Provide the (X, Y) coordinate of the cell's center where the given text is located.  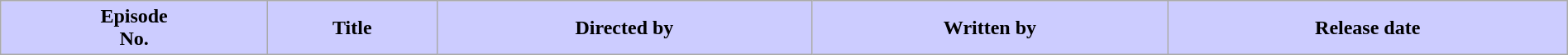
Written by (990, 28)
EpisodeNo. (134, 28)
Title (352, 28)
Directed by (624, 28)
Release date (1368, 28)
